From the cell containing the given text, extract its center point as [X, Y] coordinate. 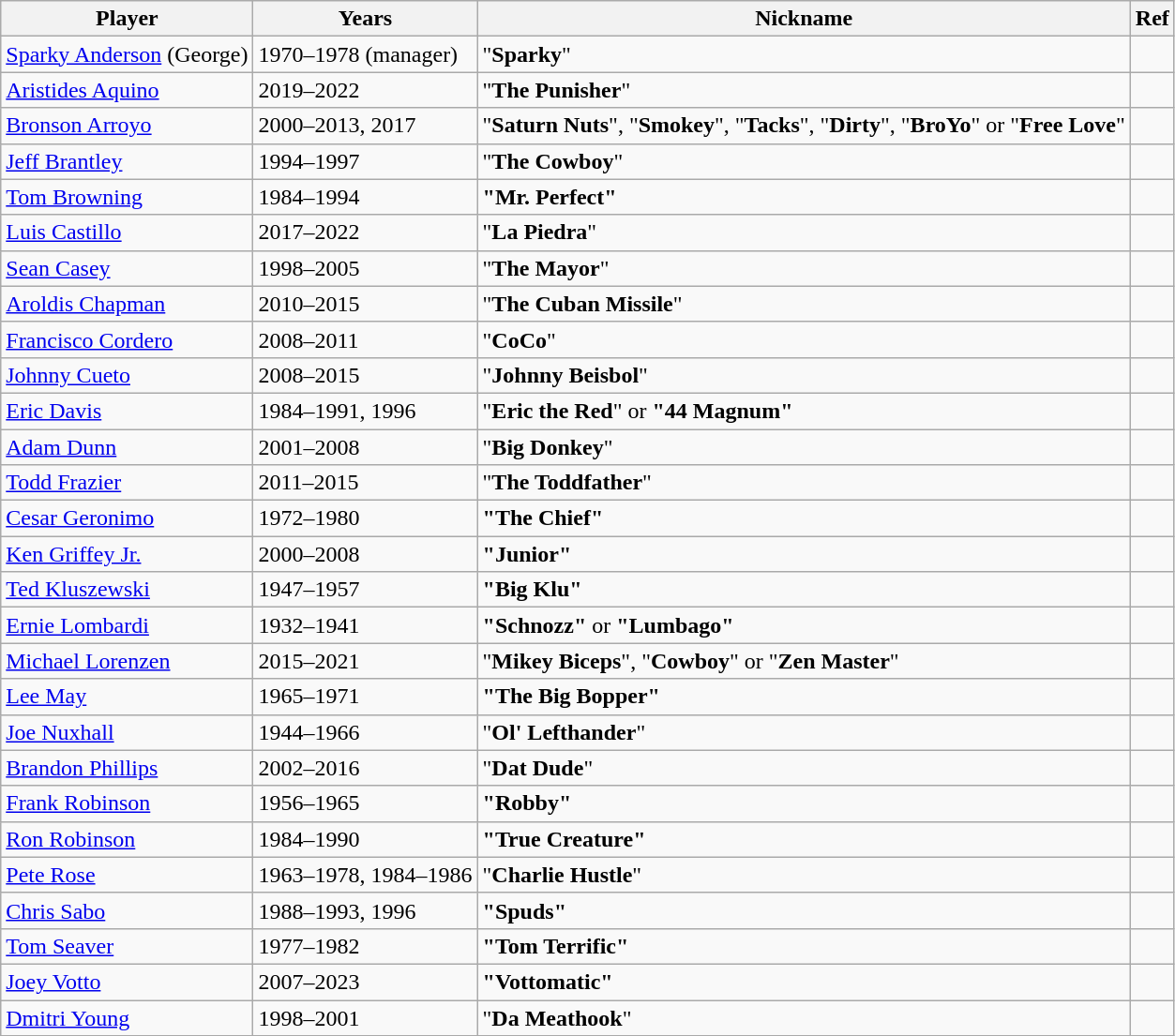
1965–1971 [366, 697]
Aroldis Chapman [128, 304]
1970–1978 (manager) [366, 54]
Years [366, 19]
1998–2001 [366, 1017]
Francisco Cordero [128, 339]
2000–2013, 2017 [366, 126]
Ernie Lombardi [128, 625]
Michael Lorenzen [128, 661]
Eric Davis [128, 411]
1972–1980 [366, 518]
"The Cowboy" [804, 161]
"Ol' Lefthander" [804, 732]
"CoCo" [804, 339]
"Johnny Beisbol" [804, 375]
2015–2021 [366, 661]
1984–1991, 1996 [366, 411]
Tom Seaver [128, 946]
2019–2022 [366, 90]
Jeff Brantley [128, 161]
1963–1978, 1984–1986 [366, 875]
Sean Casey [128, 268]
Tom Browning [128, 197]
1977–1982 [366, 946]
1932–1941 [366, 625]
"The Punisher" [804, 90]
Ron Robinson [128, 839]
Brandon Phillips [128, 768]
1998–2005 [366, 268]
1988–1993, 1996 [366, 910]
"The Cuban Missile" [804, 304]
"Da Meathook" [804, 1017]
"Robby" [804, 803]
"The Mayor" [804, 268]
1947–1957 [366, 590]
2017–2022 [366, 233]
2002–2016 [366, 768]
"Spuds" [804, 910]
Lee May [128, 697]
Chris Sabo [128, 910]
"Dat Dude" [804, 768]
"Eric the Red" or "44 Magnum" [804, 411]
Joey Votto [128, 982]
Player [128, 19]
1994–1997 [366, 161]
Adam Dunn [128, 447]
"Tom Terrific" [804, 946]
"The Big Bopper" [804, 697]
Joe Nuxhall [128, 732]
2000–2008 [366, 554]
"The Toddfather" [804, 483]
"Vottomatic" [804, 982]
2010–2015 [366, 304]
"Junior" [804, 554]
"The Chief" [804, 518]
2001–2008 [366, 447]
1956–1965 [366, 803]
2008–2015 [366, 375]
Dmitri Young [128, 1017]
"Mikey Biceps", "Cowboy" or "Zen Master" [804, 661]
"Big Klu" [804, 590]
"Schnozz" or "Lumbago" [804, 625]
Bronson Arroyo [128, 126]
Ken Griffey Jr. [128, 554]
Luis Castillo [128, 233]
Johnny Cueto [128, 375]
Todd Frazier [128, 483]
"Big Donkey" [804, 447]
Ref [1152, 19]
1984–1994 [366, 197]
Cesar Geronimo [128, 518]
Aristides Aquino [128, 90]
"Mr. Perfect" [804, 197]
1944–1966 [366, 732]
"Sparky" [804, 54]
Sparky Anderson (George) [128, 54]
"Saturn Nuts", "Smokey", "Tacks", "Dirty", "BroYo" or "Free Love" [804, 126]
"Charlie Hustle" [804, 875]
2007–2023 [366, 982]
2008–2011 [366, 339]
Nickname [804, 19]
1984–1990 [366, 839]
"La Piedra" [804, 233]
2011–2015 [366, 483]
Ted Kluszewski [128, 590]
Pete Rose [128, 875]
Frank Robinson [128, 803]
"True Creature" [804, 839]
